Pinpoint the cell where the given text exists, returning its (X, Y) midpoint coordinate. 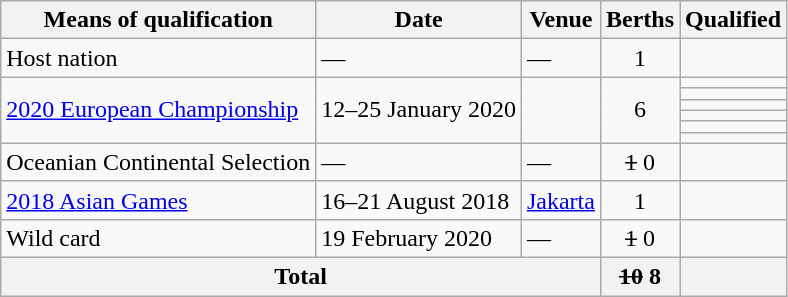
Jakarta (560, 200)
Host nation (158, 58)
Wild card (158, 238)
Means of qualification (158, 20)
12–25 January 2020 (419, 110)
19 February 2020 (419, 238)
2020 European Championship (158, 110)
Total (301, 276)
10 8 (640, 276)
Date (419, 20)
6 (640, 110)
Qualified (734, 20)
Berths (640, 20)
2018 Asian Games (158, 200)
16–21 August 2018 (419, 200)
Oceanian Continental Selection (158, 162)
Venue (560, 20)
